Search for the cell housing the specified text and yield its [X, Y] center coordinate. 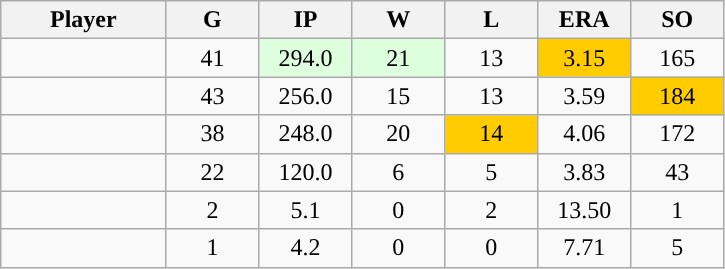
294.0 [306, 58]
W [398, 20]
3.59 [584, 96]
21 [398, 58]
G [212, 20]
13.50 [584, 210]
L [492, 20]
Player [84, 20]
20 [398, 134]
4.06 [584, 134]
41 [212, 58]
172 [678, 134]
3.83 [584, 172]
14 [492, 134]
IP [306, 20]
165 [678, 58]
5.1 [306, 210]
ERA [584, 20]
7.71 [584, 248]
248.0 [306, 134]
3.15 [584, 58]
256.0 [306, 96]
15 [398, 96]
22 [212, 172]
38 [212, 134]
184 [678, 96]
120.0 [306, 172]
6 [398, 172]
4.2 [306, 248]
SO [678, 20]
